Scan for the cell matching the given text and deliver its (x, y) coordinate at center. 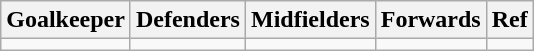
Forwards (430, 20)
Goalkeeper (66, 20)
Midfielders (310, 20)
Defenders (188, 20)
Ref (510, 20)
